Return the [X, Y] coordinate for the center point of the cell that contains the specified text.  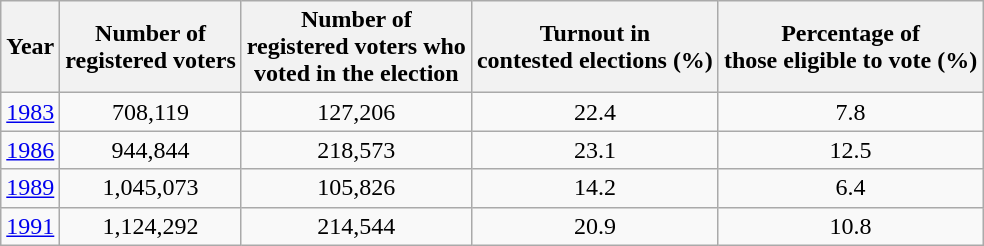
Year [30, 47]
105,826 [356, 188]
218,573 [356, 150]
708,119 [150, 112]
Number of registered voters who voted in the election [356, 47]
127,206 [356, 112]
20.9 [594, 226]
214,544 [356, 226]
1991 [30, 226]
1986 [30, 150]
14.2 [594, 188]
944,844 [150, 150]
1,124,292 [150, 226]
6.4 [850, 188]
10.8 [850, 226]
1989 [30, 188]
Percentage of those eligible to vote (%) [850, 47]
1,045,073 [150, 188]
1983 [30, 112]
23.1 [594, 150]
22.4 [594, 112]
Turnout in contested elections (%) [594, 47]
Number of registered voters [150, 47]
7.8 [850, 112]
12.5 [850, 150]
